Capture the cell that displays the provided text and extract its (X, Y) central coordinate. 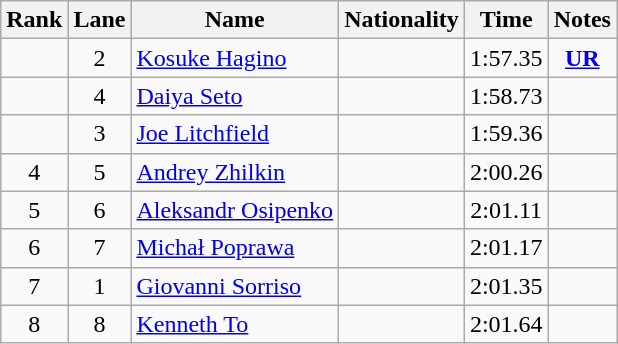
2:01.11 (506, 210)
2:01.64 (506, 324)
Joe Litchfield (235, 134)
Time (506, 20)
Giovanni Sorriso (235, 286)
Nationality (402, 20)
Daiya Seto (235, 96)
Andrey Zhilkin (235, 172)
1:58.73 (506, 96)
2 (100, 58)
1:59.36 (506, 134)
2:01.17 (506, 248)
Kenneth To (235, 324)
2:00.26 (506, 172)
Kosuke Hagino (235, 58)
Aleksandr Osipenko (235, 210)
Michał Poprawa (235, 248)
3 (100, 134)
Notes (582, 20)
1:57.35 (506, 58)
Lane (100, 20)
UR (582, 58)
2:01.35 (506, 286)
Name (235, 20)
1 (100, 286)
Rank (34, 20)
